Detect which cell encompasses the target text, then output its (X, Y) center coordinate. 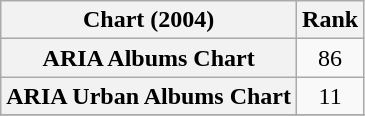
11 (330, 96)
ARIA Albums Chart (149, 58)
Chart (2004) (149, 20)
ARIA Urban Albums Chart (149, 96)
Rank (330, 20)
86 (330, 58)
